Output the (x, y) coordinate of the center of the cell containing the given text.  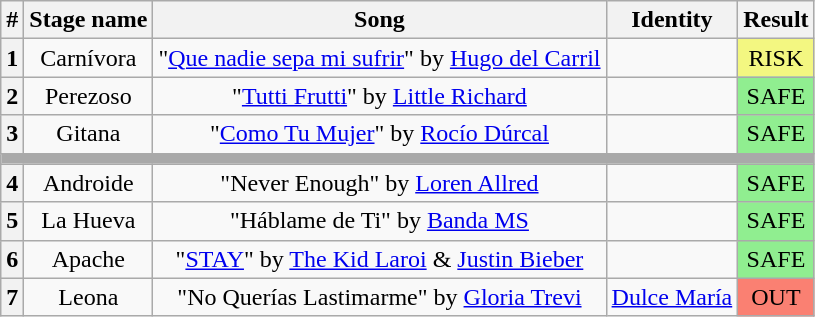
Apache (88, 259)
Song (380, 20)
"Como Tu Mujer" by Rocío Dúrcal (380, 134)
6 (12, 259)
7 (12, 297)
5 (12, 221)
OUT (776, 297)
Result (776, 20)
Identity (672, 20)
Carnívora (88, 58)
"No Querías Lastimarme" by Gloria Trevi (380, 297)
RISK (776, 58)
"Never Enough" by Loren Allred (380, 183)
"Háblame de Ti" by Banda MS (380, 221)
1 (12, 58)
Gitana (88, 134)
3 (12, 134)
Stage name (88, 20)
Perezoso (88, 96)
Androide (88, 183)
La Hueva (88, 221)
Dulce María (672, 297)
"STAY" by The Kid Laroi & Justin Bieber (380, 259)
"Que nadie sepa mi sufrir" by Hugo del Carril (380, 58)
4 (12, 183)
# (12, 20)
"Tutti Frutti" by Little Richard (380, 96)
Leona (88, 297)
2 (12, 96)
